Find where the given text appears and provide that cell's center as (X, Y) coordinate. 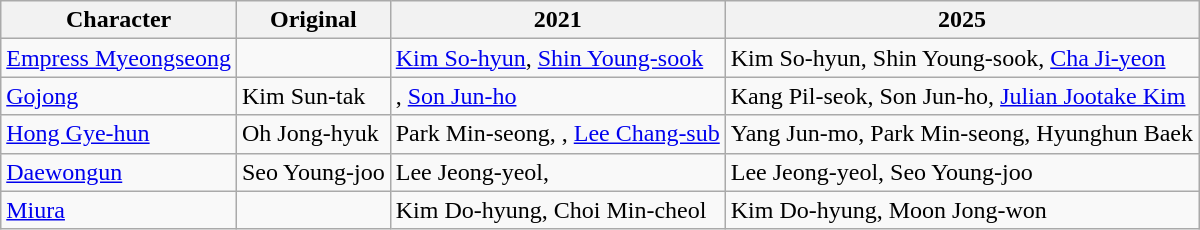
Kim Sun-tak (313, 96)
Oh Jong-hyuk (313, 134)
Kim Do-hyung, Choi Min-cheol (558, 210)
Seo Young-joo (313, 172)
Daewongun (119, 172)
Empress Myeongseong (119, 58)
Kim So-hyun, Shin Young-sook (558, 58)
Miura (119, 210)
, Son Jun-ho (558, 96)
Original (313, 20)
Kim So-hyun, Shin Young-sook, Cha Ji-yeon (962, 58)
Lee Jeong-yeol, (558, 172)
Kang Pil-seok, Son Jun-ho, Julian Jootake Kim (962, 96)
Gojong (119, 96)
Lee Jeong-yeol, Seo Young-joo (962, 172)
2021 (558, 20)
Character (119, 20)
Kim Do-hyung, Moon Jong-won (962, 210)
Hong Gye-hun (119, 134)
2025 (962, 20)
Park Min-seong, , Lee Chang-sub (558, 134)
Yang Jun-mo, Park Min-seong, Hyunghun Baek (962, 134)
